For the text-containing cell, return its midpoint in (X, Y) coordinate format. 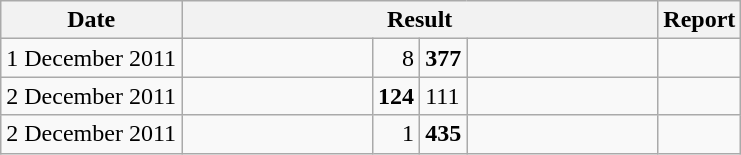
1 December 2011 (92, 58)
1 (396, 134)
Result (420, 20)
435 (444, 134)
8 (396, 58)
Report (700, 20)
Date (92, 20)
111 (444, 96)
377 (444, 58)
124 (396, 96)
